Provide the [X, Y] coordinate of the cell's center where the given text is located.  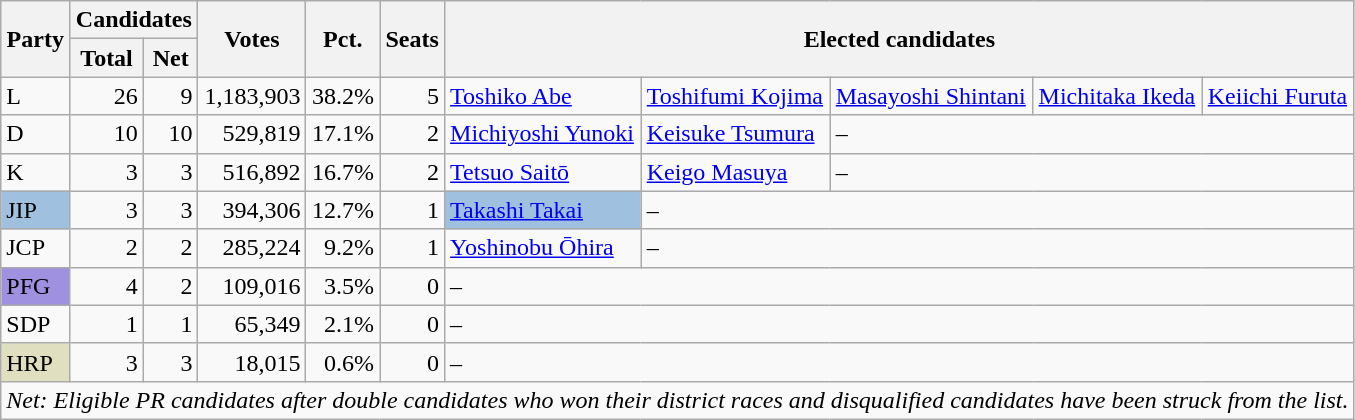
JIP [36, 210]
K [36, 172]
SDP [36, 324]
65,349 [252, 324]
529,819 [252, 134]
Keiichi Furuta [1278, 96]
394,306 [252, 210]
Masayoshi Shintani [932, 96]
Candidates [134, 20]
Toshifumi Kojima [736, 96]
17.1% [343, 134]
Elected candidates [900, 39]
Toshiko Abe [544, 96]
Michiyoshi Yunoki [544, 134]
Michitaka Ikeda [1118, 96]
L [36, 96]
26 [107, 96]
3.5% [343, 286]
D [36, 134]
Yoshinobu Ōhira [544, 248]
9.2% [343, 248]
PFG [36, 286]
4 [107, 286]
12.7% [343, 210]
Takashi Takai [544, 210]
Keisuke Tsumura [736, 134]
109,016 [252, 286]
5 [412, 96]
Tetsuo Saitō [544, 172]
38.2% [343, 96]
Pct. [343, 39]
Seats [412, 39]
Total [107, 58]
2.1% [343, 324]
285,224 [252, 248]
18,015 [252, 362]
0.6% [343, 362]
Keigo Masuya [736, 172]
Party [36, 39]
9 [170, 96]
Votes [252, 39]
HRP [36, 362]
Net: Eligible PR candidates after double candidates who won their district races and disqualified candidates have been struck from the list. [678, 400]
JCP [36, 248]
Net [170, 58]
16.7% [343, 172]
516,892 [252, 172]
1,183,903 [252, 96]
